Scan for the cell matching the given text and deliver its (x, y) coordinate at center. 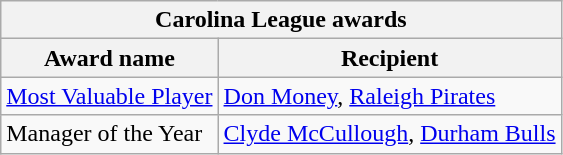
Clyde McCullough, Durham Bulls (390, 134)
Manager of the Year (110, 134)
Don Money, Raleigh Pirates (390, 96)
Recipient (390, 58)
Most Valuable Player (110, 96)
Award name (110, 58)
Carolina League awards (281, 20)
